Return [X, Y] of the center of cell containing provided text 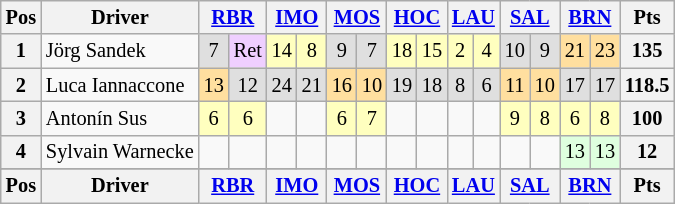
1 [21, 51]
Sylvain Warnecke [120, 152]
24 [282, 85]
23 [605, 51]
135 [647, 51]
Antonín Sus [120, 118]
118.5 [647, 85]
Jörg Sandek [120, 51]
3 [21, 118]
19 [402, 85]
15 [432, 51]
14 [282, 51]
11 [515, 85]
Luca Iannaccone [120, 85]
100 [647, 118]
16 [342, 85]
Ret [248, 51]
